Locate the cell with the specified text and output its [X, Y] center coordinate. 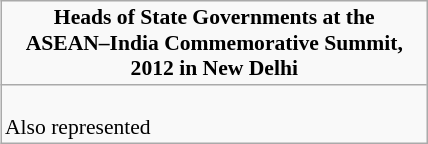
Heads of State Governments at the ASEAN–India Commemorative Summit, 2012 in New Delhi [214, 43]
Also represented [214, 114]
